Return (X, Y) of the center of cell containing provided text 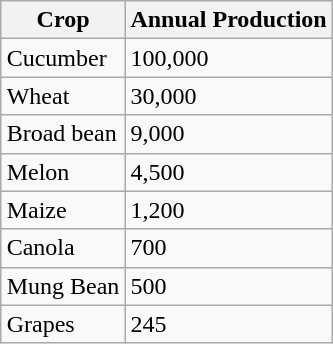
Broad bean (63, 134)
100,000 (228, 58)
Wheat (63, 96)
Crop (63, 20)
Melon (63, 172)
30,000 (228, 96)
245 (228, 324)
700 (228, 248)
1,200 (228, 210)
Maize (63, 210)
Canola (63, 248)
Mung Bean (63, 286)
9,000 (228, 134)
Grapes (63, 324)
Cucumber (63, 58)
Annual Production (228, 20)
4,500 (228, 172)
500 (228, 286)
